Capture the cell that displays the provided text and extract its [x, y] central coordinate. 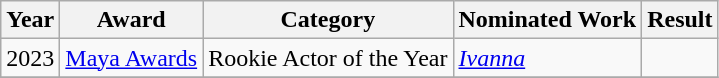
Year [30, 20]
Ivanna [548, 58]
Rookie Actor of the Year [328, 58]
2023 [30, 58]
Award [132, 20]
Category [328, 20]
Maya Awards [132, 58]
Result [680, 20]
Nominated Work [548, 20]
